Return the [x, y] coordinate for the center point of the cell that contains the specified text.  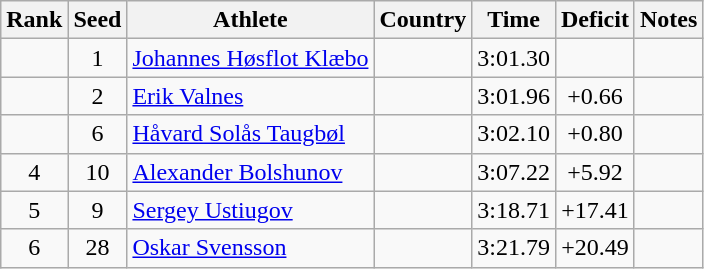
28 [98, 248]
+17.41 [594, 210]
Athlete [250, 20]
1 [98, 58]
Seed [98, 20]
2 [98, 96]
3:07.22 [514, 172]
Deficit [594, 20]
Notes [668, 20]
Oskar Svensson [250, 248]
+5.92 [594, 172]
3:21.79 [514, 248]
Sergey Ustiugov [250, 210]
10 [98, 172]
Rank [34, 20]
3:01.96 [514, 96]
3:18.71 [514, 210]
5 [34, 210]
3:01.30 [514, 58]
Country [423, 20]
+20.49 [594, 248]
9 [98, 210]
3:02.10 [514, 134]
+0.80 [594, 134]
Johannes Høsflot Klæbo [250, 58]
Håvard Solås Taugbøl [250, 134]
4 [34, 172]
Erik Valnes [250, 96]
+0.66 [594, 96]
Time [514, 20]
Alexander Bolshunov [250, 172]
